For the text-containing cell, return its midpoint in [x, y] coordinate format. 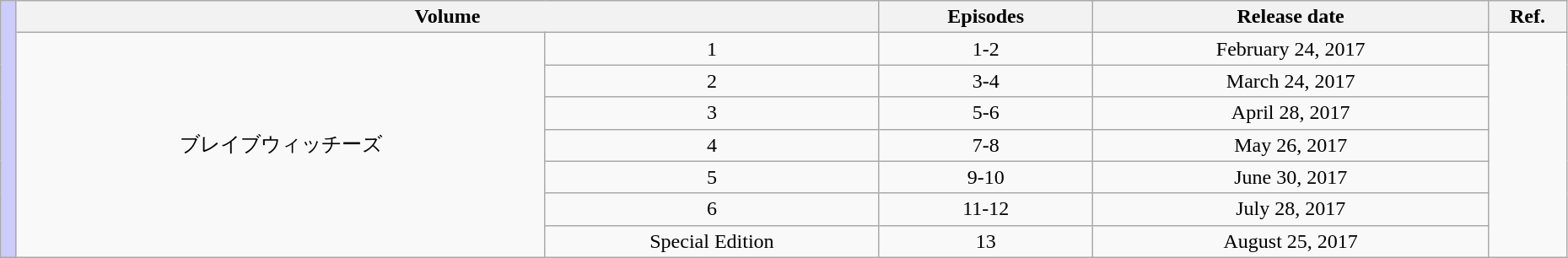
ブレイブウィッチーズ [280, 145]
Special Edition [712, 241]
2 [712, 81]
13 [986, 241]
3-4 [986, 81]
Episodes [986, 17]
April 28, 2017 [1291, 113]
9-10 [986, 177]
Volume [447, 17]
5 [712, 177]
5-6 [986, 113]
July 28, 2017 [1291, 209]
1 [712, 49]
7-8 [986, 145]
Release date [1291, 17]
4 [712, 145]
May 26, 2017 [1291, 145]
11-12 [986, 209]
August 25, 2017 [1291, 241]
June 30, 2017 [1291, 177]
March 24, 2017 [1291, 81]
February 24, 2017 [1291, 49]
Ref. [1528, 17]
6 [712, 209]
3 [712, 113]
1-2 [986, 49]
